Return the [x, y] coordinate for the center point of the cell that contains the specified text.  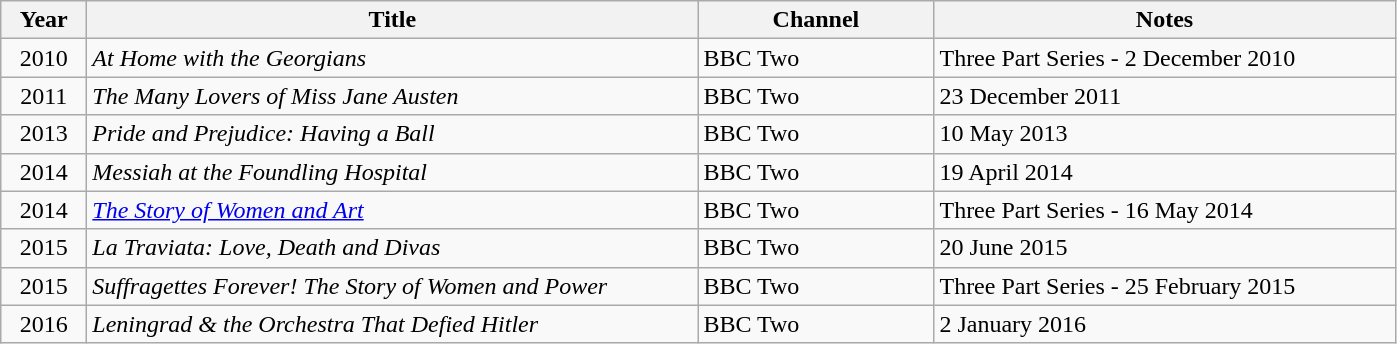
Three Part Series - 25 February 2015 [1164, 286]
The Many Lovers of Miss Jane Austen [392, 96]
Three Part Series - 2 December 2010 [1164, 58]
19 April 2014 [1164, 172]
2016 [44, 324]
La Traviata: Love, Death and Divas [392, 248]
10 May 2013 [1164, 134]
2010 [44, 58]
Messiah at the Foundling Hospital [392, 172]
20 June 2015 [1164, 248]
At Home with the Georgians [392, 58]
Title [392, 20]
Pride and Prejudice: Having a Ball [392, 134]
2013 [44, 134]
Channel [816, 20]
The Story of Women and Art [392, 210]
Notes [1164, 20]
23 December 2011 [1164, 96]
Three Part Series - 16 May 2014 [1164, 210]
Suffragettes Forever! The Story of Women and Power [392, 286]
Year [44, 20]
2 January 2016 [1164, 324]
Leningrad & the Orchestra That Defied Hitler [392, 324]
2011 [44, 96]
